From the cell containing the given text, extract its center point as [x, y] coordinate. 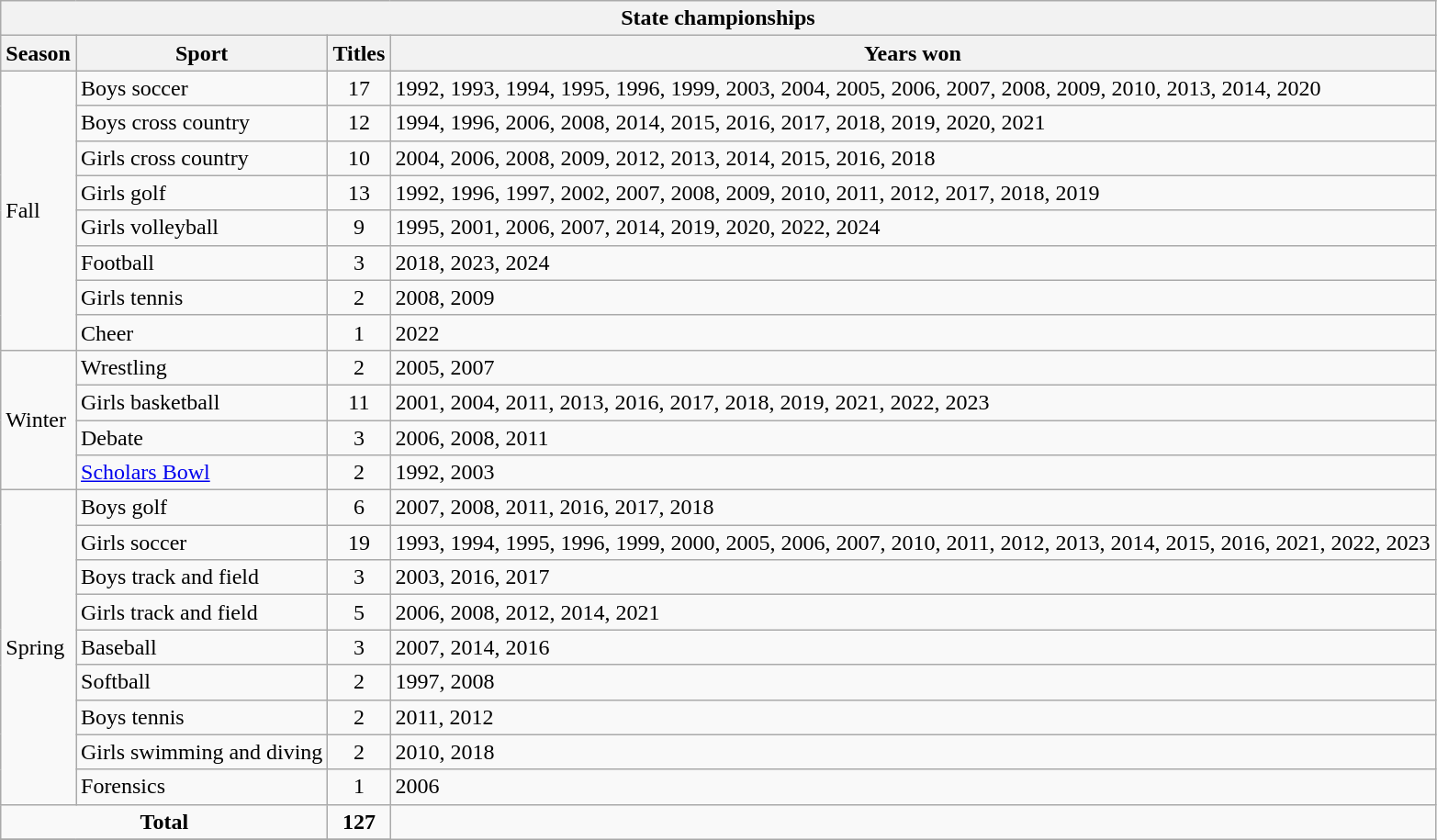
2003, 2016, 2017 [913, 577]
Girls cross country [201, 158]
Girls volleyball [201, 228]
1992, 1993, 1994, 1995, 1996, 1999, 2003, 2004, 2005, 2006, 2007, 2008, 2009, 2010, 2013, 2014, 2020 [913, 88]
Football [201, 263]
2010, 2018 [913, 752]
2004, 2006, 2008, 2009, 2012, 2013, 2014, 2015, 2016, 2018 [913, 158]
Wrestling [201, 367]
2022 [913, 332]
2006 [913, 787]
State championships [718, 18]
Boys cross country [201, 123]
Baseball [201, 647]
Girls soccer [201, 543]
Boys tennis [201, 717]
1992, 1996, 1997, 2002, 2007, 2008, 2009, 2010, 2011, 2012, 2017, 2018, 2019 [913, 193]
1994, 1996, 2006, 2008, 2014, 2015, 2016, 2017, 2018, 2019, 2020, 2021 [913, 123]
2008, 2009 [913, 297]
Season [39, 53]
19 [359, 543]
Girls track and field [201, 612]
Girls swimming and diving [201, 752]
2011, 2012 [913, 717]
1993, 1994, 1995, 1996, 1999, 2000, 2005, 2006, 2007, 2010, 2011, 2012, 2013, 2014, 2015, 2016, 2021, 2022, 2023 [913, 543]
Softball [201, 682]
5 [359, 612]
Scholars Bowl [201, 473]
10 [359, 158]
9 [359, 228]
13 [359, 193]
6 [359, 508]
2018, 2023, 2024 [913, 263]
Boys track and field [201, 577]
1997, 2008 [913, 682]
2007, 2014, 2016 [913, 647]
Girls tennis [201, 297]
2007, 2008, 2011, 2016, 2017, 2018 [913, 508]
Girls basketball [201, 402]
127 [359, 822]
11 [359, 402]
Girls golf [201, 193]
Fall [39, 210]
2005, 2007 [913, 367]
Sport [201, 53]
Titles [359, 53]
Boys golf [201, 508]
Debate [201, 438]
Years won [913, 53]
Cheer [201, 332]
2006, 2008, 2012, 2014, 2021 [913, 612]
17 [359, 88]
2001, 2004, 2011, 2013, 2016, 2017, 2018, 2019, 2021, 2022, 2023 [913, 402]
2006, 2008, 2011 [913, 438]
Total [164, 822]
12 [359, 123]
Boys soccer [201, 88]
Spring [39, 648]
Forensics [201, 787]
Winter [39, 420]
1992, 2003 [913, 473]
1995, 2001, 2006, 2007, 2014, 2019, 2020, 2022, 2024 [913, 228]
